Pinpoint the cell where the given text exists, returning its [X, Y] midpoint coordinate. 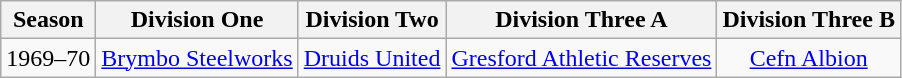
Division One [197, 20]
1969–70 [48, 58]
Brymbo Steelworks [197, 58]
Druids United [372, 58]
Gresford Athletic Reserves [582, 58]
Division Three B [809, 20]
Cefn Albion [809, 58]
Division Two [372, 20]
Season [48, 20]
Division Three A [582, 20]
